Extract the [x, y] coordinate from the center of the cell holding the provided text.  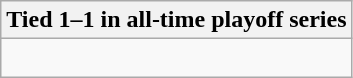
Tied 1–1 in all-time playoff series [176, 20]
